Identify which cell holds the provided text, then report its [X, Y] central coordinate. 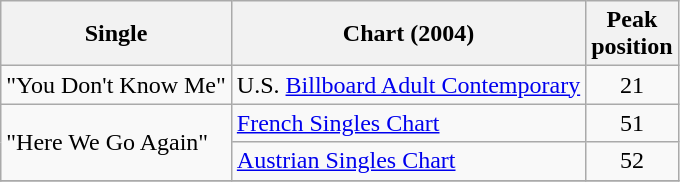
52 [632, 161]
U.S. Billboard Adult Contemporary [408, 85]
"You Don't Know Me" [116, 85]
51 [632, 123]
Peak position [632, 34]
21 [632, 85]
Single [116, 34]
French Singles Chart [408, 123]
Chart (2004) [408, 34]
"Here We Go Again" [116, 142]
Austrian Singles Chart [408, 161]
